Locate the cell with the specified text and output its (X, Y) center coordinate. 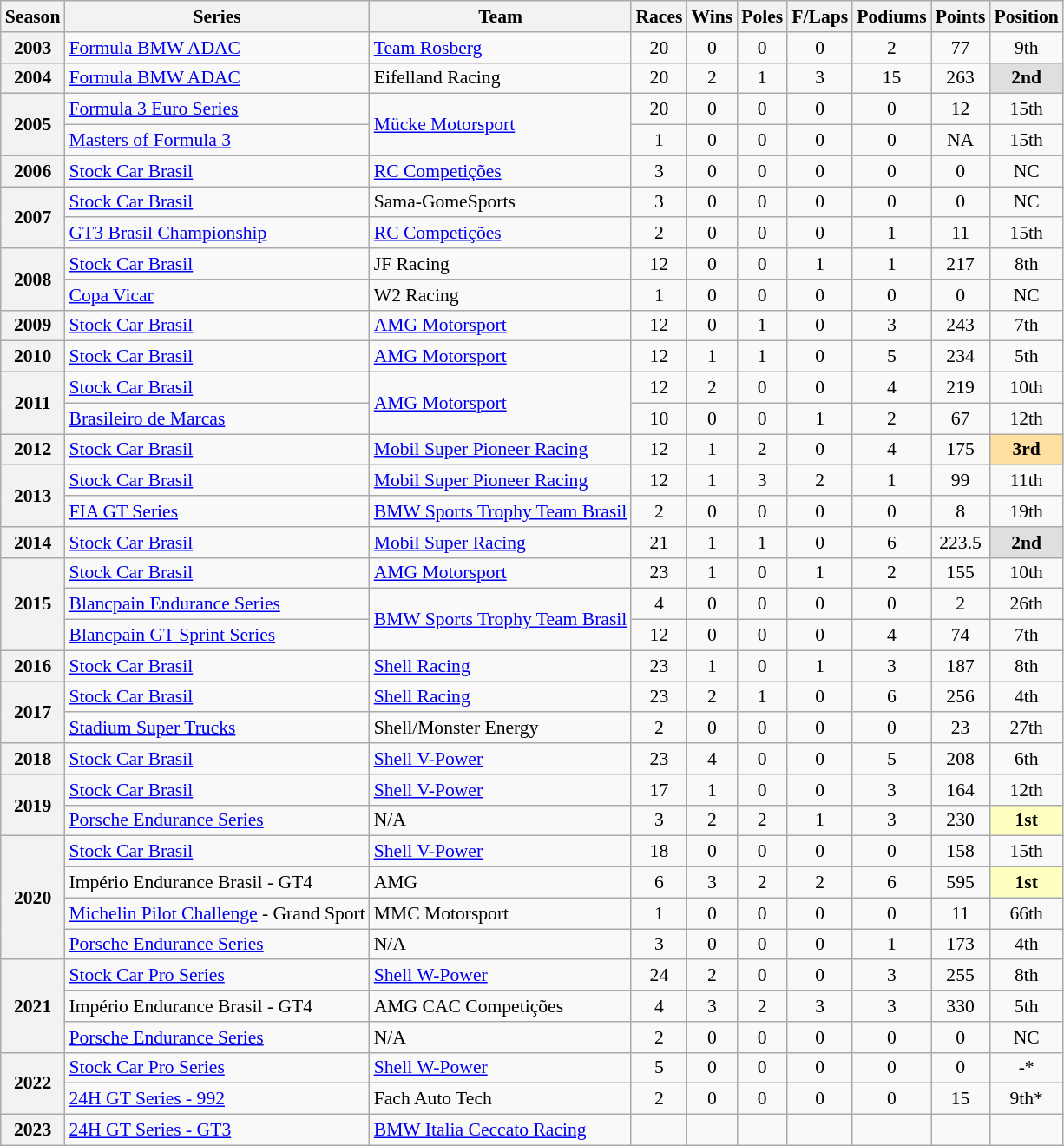
17 (659, 790)
77 (961, 48)
66th (1026, 913)
Poles (762, 16)
256 (961, 697)
2020 (33, 898)
AMG CAC Competições (501, 1006)
3rd (1026, 450)
99 (961, 481)
330 (961, 1006)
2018 (33, 759)
Sama-GomeSports (501, 202)
Fach Auto Tech (501, 1099)
263 (961, 78)
NA (961, 141)
2014 (33, 543)
Copa Vicar (217, 295)
Stadium Super Trucks (217, 728)
595 (961, 883)
Eifelland Racing (501, 78)
2010 (33, 357)
AMG (501, 883)
9th (1026, 48)
26th (1026, 604)
Blancpain Endurance Series (217, 604)
Masters of Formula 3 (217, 141)
FIA GT Series (217, 511)
Brasileiro de Marcas (217, 418)
Team (501, 16)
W2 Racing (501, 295)
230 (961, 820)
GT3 Brasil Championship (217, 234)
2003 (33, 48)
21 (659, 543)
219 (961, 388)
2021 (33, 1007)
2005 (33, 125)
F/Laps (819, 16)
Points (961, 16)
8 (961, 511)
6th (1026, 759)
24H GT Series - 992 (217, 1099)
2013 (33, 497)
MMC Motorsport (501, 913)
Mücke Motorsport (501, 125)
155 (961, 573)
2016 (33, 666)
18 (659, 852)
-* (1026, 1068)
74 (961, 636)
10 (659, 418)
27th (1026, 728)
158 (961, 852)
243 (961, 326)
Races (659, 16)
2023 (33, 1130)
11th (1026, 481)
2009 (33, 326)
Michelin Pilot Challenge - Grand Sport (217, 913)
2017 (33, 712)
223.5 (961, 543)
Podiums (892, 16)
BMW Italia Ceccato Racing (501, 1130)
9th* (1026, 1099)
Shell/Monster Energy (501, 728)
234 (961, 357)
Season (33, 16)
187 (961, 666)
Position (1026, 16)
2008 (33, 280)
255 (961, 976)
Formula 3 Euro Series (217, 109)
JF Racing (501, 264)
Mobil Super Racing (501, 543)
2007 (33, 217)
2004 (33, 78)
175 (961, 450)
173 (961, 945)
208 (961, 759)
Series (217, 16)
19th (1026, 511)
67 (961, 418)
217 (961, 264)
Blancpain GT Sprint Series (217, 636)
2022 (33, 1083)
2019 (33, 806)
2006 (33, 171)
24H GT Series - GT3 (217, 1130)
Wins (712, 16)
2011 (33, 403)
24 (659, 976)
Team Rosberg (501, 48)
164 (961, 790)
2015 (33, 604)
2012 (33, 450)
